For the text-containing cell, return its midpoint in (x, y) coordinate format. 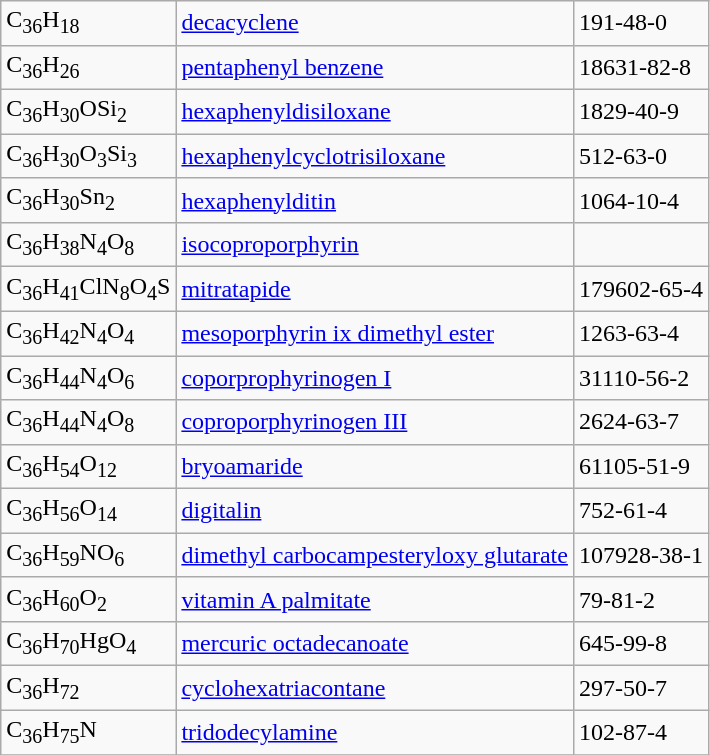
C36H72 (88, 688)
179602-65-4 (640, 289)
C36H18 (88, 23)
mitratapide (375, 289)
digitalin (375, 511)
107928-38-1 (640, 555)
C36H56O14 (88, 511)
mesoporphyrin ix dimethyl ester (375, 333)
isocoproporphyrin (375, 244)
mercuric octadecanoate (375, 644)
1829-40-9 (640, 111)
hexaphenylditin (375, 200)
297-50-7 (640, 688)
C36H30OSi2 (88, 111)
C36H44N4O8 (88, 422)
hexaphenylcyclotrisiloxane (375, 156)
C36H44N4O6 (88, 378)
dimethyl carbocampesteryloxy glutarate (375, 555)
C36H30O3Si3 (88, 156)
18631-82-8 (640, 67)
pentaphenyl benzene (375, 67)
hexaphenyldisiloxane (375, 111)
1263-63-4 (640, 333)
C36H26 (88, 67)
cyclohexatriacontane (375, 688)
bryoamaride (375, 466)
752-61-4 (640, 511)
512-63-0 (640, 156)
coproporphyrinogen III (375, 422)
191-48-0 (640, 23)
coporprophyrinogen I (375, 378)
79-81-2 (640, 599)
C36H30Sn2 (88, 200)
2624-63-7 (640, 422)
C36H41ClN8O4S (88, 289)
C36H75N (88, 732)
vitamin A palmitate (375, 599)
C36H60O2 (88, 599)
61105-51-9 (640, 466)
31110-56-2 (640, 378)
C36H59NO6 (88, 555)
decacyclene (375, 23)
C36H42N4O4 (88, 333)
C36H38N4O8 (88, 244)
1064-10-4 (640, 200)
102-87-4 (640, 732)
C36H70HgO4 (88, 644)
C36H54O12 (88, 466)
645-99-8 (640, 644)
tridodecylamine (375, 732)
